Return the (x, y) coordinate for the center point of the cell that contains the specified text.  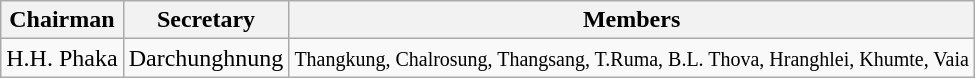
Secretary (206, 20)
Chairman (62, 20)
H.H. Phaka (62, 58)
Members (632, 20)
Darchunghnung (206, 58)
Thangkung, Chalrosung, Thangsang, T.Ruma, B.L. Thova, Hranghlei, Khumte, Vaia (632, 58)
